Detect which cell encompasses the target text, then output its [x, y] center coordinate. 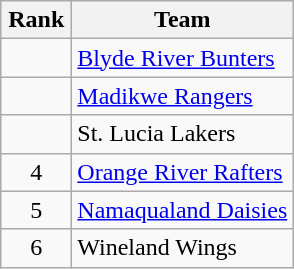
Rank [36, 20]
5 [36, 210]
Team [182, 20]
Blyde River Bunters [182, 58]
Wineland Wings [182, 248]
6 [36, 248]
Namaqualand Daisies [182, 210]
4 [36, 172]
St. Lucia Lakers [182, 134]
Orange River Rafters [182, 172]
Madikwe Rangers [182, 96]
